Find where the given text appears and provide that cell's center as (x, y) coordinate. 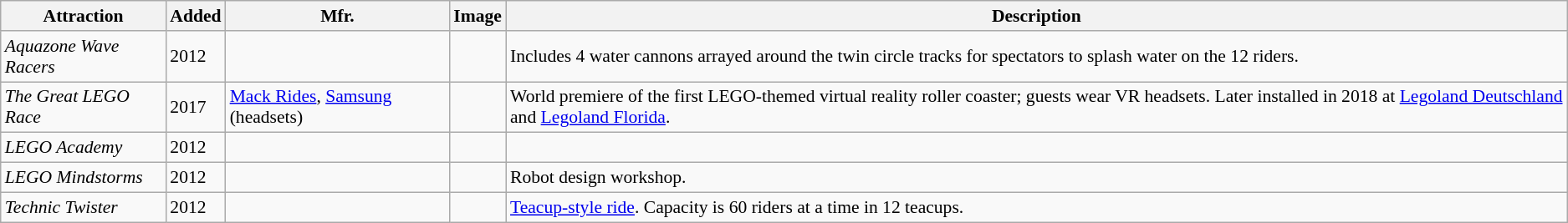
Description (1037, 16)
Image (478, 16)
Robot design workshop. (1037, 178)
The Great LEGO Race (84, 107)
Includes 4 water cannons arrayed around the twin circle tracks for spectators to splash water on the 12 riders. (1037, 57)
Technic Twister (84, 207)
Aquazone Wave Racers (84, 57)
2017 (196, 107)
Mfr. (338, 16)
Attraction (84, 16)
LEGO Mindstorms (84, 178)
Added (196, 16)
LEGO Academy (84, 148)
Teacup-style ride. Capacity is 60 riders at a time in 12 teacups. (1037, 207)
Mack Rides, Samsung (headsets) (338, 107)
